Locate the cell with the specified text and output its [X, Y] center coordinate. 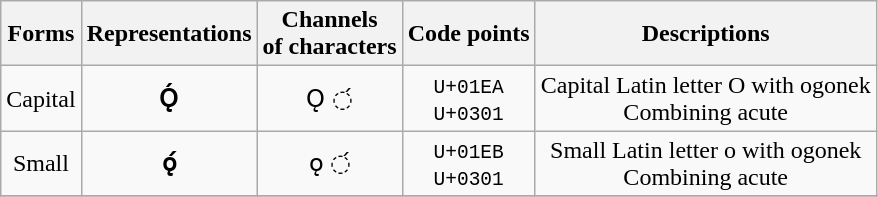
Forms [41, 34]
U+01EBU+0301 [468, 164]
Small Latin letter o with ogonekCombining acute [706, 164]
U+01EAU+0301 [468, 98]
ǫ ◌́ [330, 164]
Ǫ́ [169, 98]
Code points [468, 34]
Capital [41, 98]
Channelsof characters [330, 34]
ǫ́ [169, 164]
Ǫ ◌́ [330, 98]
Representations [169, 34]
Small [41, 164]
Capital Latin letter O with ogonekCombining acute [706, 98]
Descriptions [706, 34]
